Detect which cell encompasses the target text, then output its [x, y] center coordinate. 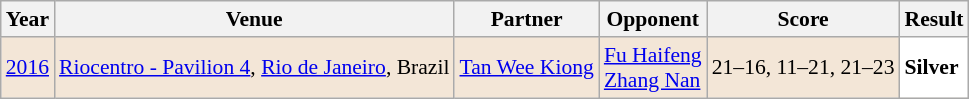
21–16, 11–21, 21–23 [804, 68]
Tan Wee Kiong [526, 68]
Venue [254, 19]
Result [934, 19]
2016 [28, 68]
Year [28, 19]
Partner [526, 19]
Opponent [653, 19]
Score [804, 19]
Fu Haifeng Zhang Nan [653, 68]
Riocentro - Pavilion 4, Rio de Janeiro, Brazil [254, 68]
Silver [934, 68]
